For the text-containing cell, return its midpoint in [X, Y] coordinate format. 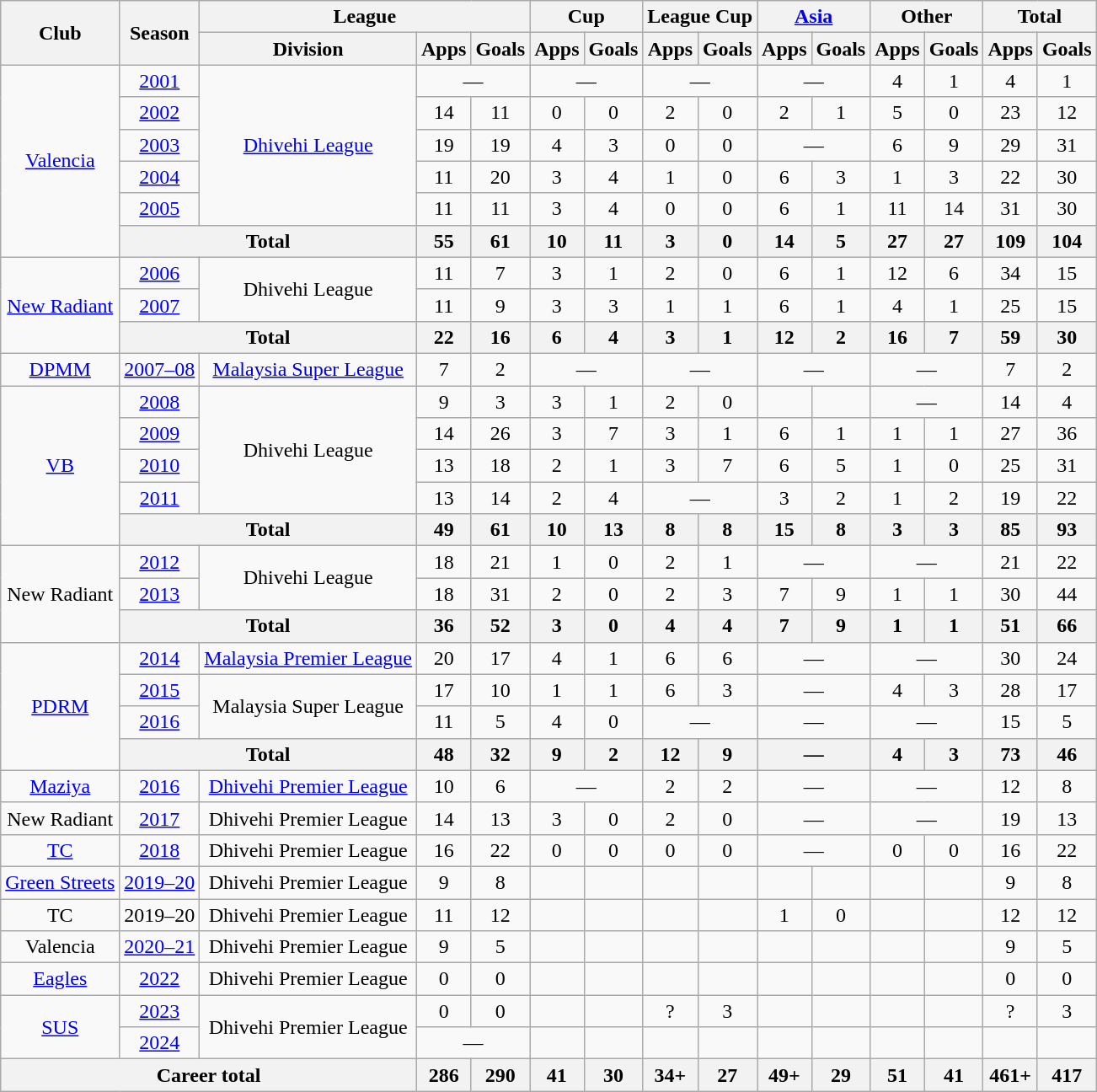
Other [927, 17]
23 [1010, 113]
2007 [160, 305]
2020–21 [160, 947]
VB [61, 466]
Division [308, 49]
League [365, 17]
League Cup [700, 17]
55 [443, 241]
2010 [160, 466]
2003 [160, 145]
46 [1067, 754]
49+ [784, 1075]
Eagles [61, 979]
49 [443, 530]
Cup [586, 17]
290 [500, 1075]
2014 [160, 658]
Asia [814, 17]
2005 [160, 209]
2006 [160, 273]
48 [443, 754]
44 [1067, 594]
2008 [160, 402]
2002 [160, 113]
24 [1067, 658]
2007–08 [160, 369]
2022 [160, 979]
2011 [160, 498]
52 [500, 626]
32 [500, 754]
PDRM [61, 706]
2001 [160, 81]
66 [1067, 626]
2024 [160, 1043]
2012 [160, 562]
Maziya [61, 786]
59 [1010, 337]
Season [160, 33]
93 [1067, 530]
2015 [160, 690]
2013 [160, 594]
2018 [160, 850]
109 [1010, 241]
85 [1010, 530]
286 [443, 1075]
104 [1067, 241]
Malaysia Premier League [308, 658]
DPMM [61, 369]
2017 [160, 818]
Career total [209, 1075]
73 [1010, 754]
417 [1067, 1075]
Green Streets [61, 882]
SUS [61, 1027]
34+ [671, 1075]
34 [1010, 273]
Club [61, 33]
2009 [160, 434]
461+ [1010, 1075]
2004 [160, 177]
28 [1010, 690]
26 [500, 434]
2023 [160, 1011]
